Determine the (X, Y) coordinate at the center of the cell enclosing the given text.  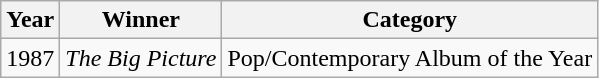
The Big Picture (141, 58)
Pop/Contemporary Album of the Year (410, 58)
Winner (141, 20)
Category (410, 20)
Year (30, 20)
1987 (30, 58)
